From the cell containing the given text, extract its center point as [x, y] coordinate. 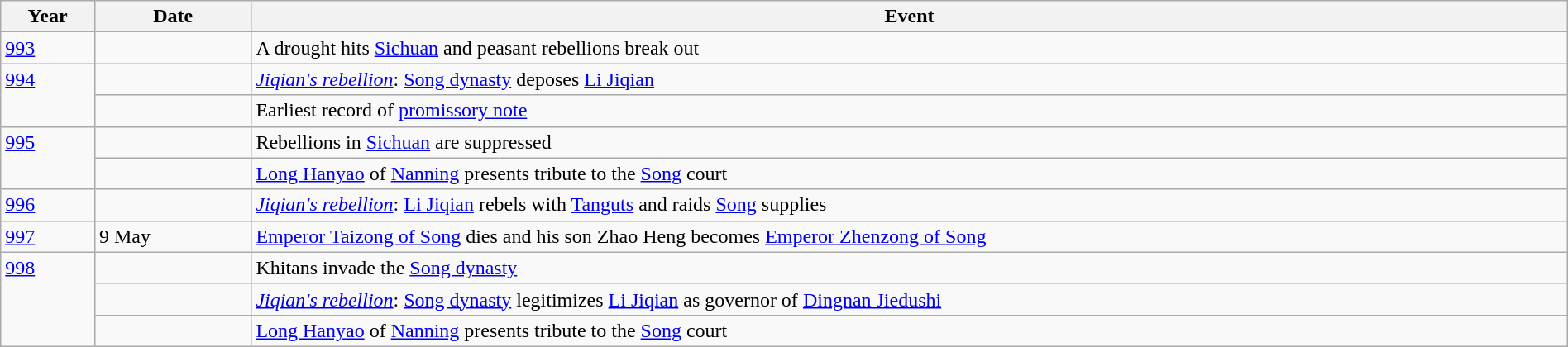
Jiqian's rebellion: Song dynasty legitimizes Li Jiqian as governor of Dingnan Jiedushi [910, 299]
Date [172, 17]
995 [48, 158]
997 [48, 236]
996 [48, 205]
998 [48, 299]
993 [48, 48]
Earliest record of promissory note [910, 111]
Jiqian's rebellion: Song dynasty deposes Li Jiqian [910, 79]
Emperor Taizong of Song dies and his son Zhao Heng becomes Emperor Zhenzong of Song [910, 236]
Rebellions in Sichuan are suppressed [910, 142]
994 [48, 95]
A drought hits Sichuan and peasant rebellions break out [910, 48]
Jiqian's rebellion: Li Jiqian rebels with Tanguts and raids Song supplies [910, 205]
Year [48, 17]
Khitans invade the Song dynasty [910, 268]
Event [910, 17]
9 May [172, 236]
